Determine the [x, y] coordinate at the center of the cell enclosing the given text.  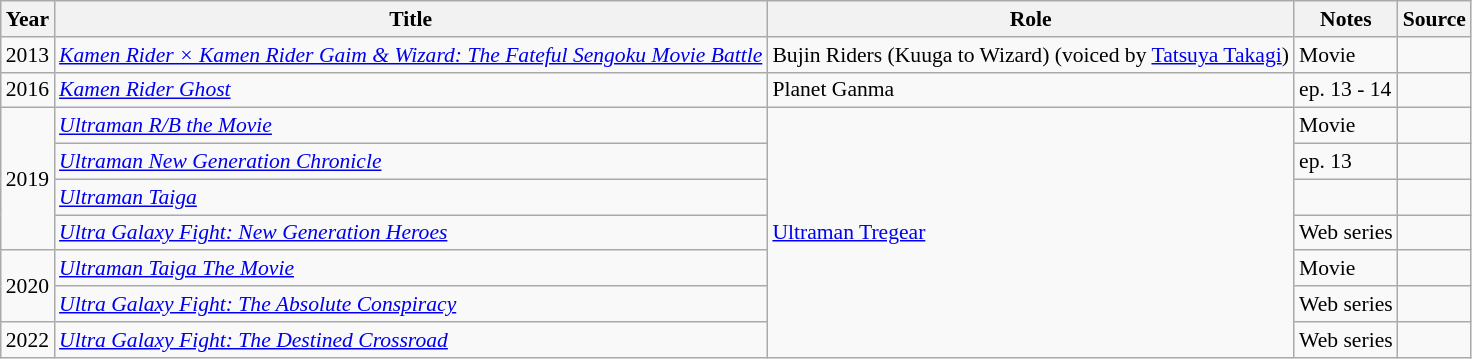
Ultraman New Generation Chronicle [410, 162]
Ultraman Tregear [1030, 232]
Year [28, 19]
Kamen Rider Ghost [410, 90]
2019 [28, 179]
2022 [28, 340]
Planet Ganma [1030, 90]
2013 [28, 55]
Role [1030, 19]
Bujin Riders (Kuuga to Wizard) (voiced by Tatsuya Takagi) [1030, 55]
Kamen Rider × Kamen Rider Gaim & Wizard: The Fateful Sengoku Movie Battle [410, 55]
Ultraman Taiga [410, 197]
Ultraman Taiga The Movie [410, 269]
ep. 13 [1346, 162]
ep. 13 - 14 [1346, 90]
Notes [1346, 19]
2020 [28, 286]
Ultra Galaxy Fight: The Absolute Conspiracy [410, 304]
Source [1434, 19]
Ultra Galaxy Fight: New Generation Heroes [410, 233]
Title [410, 19]
Ultra Galaxy Fight: The Destined Crossroad [410, 340]
2016 [28, 90]
Ultraman R/B the Movie [410, 126]
